For the text-containing cell, return its midpoint in [x, y] coordinate format. 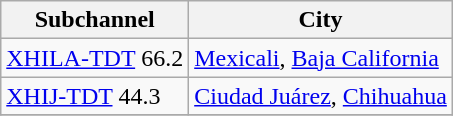
Ciudad Juárez, Chihuahua [321, 96]
Mexicali, Baja California [321, 58]
XHIJ-TDT 44.3 [95, 96]
Subchannel [95, 20]
XHILA-TDT 66.2 [95, 58]
City [321, 20]
